Identify which cell holds the provided text, then report its [X, Y] central coordinate. 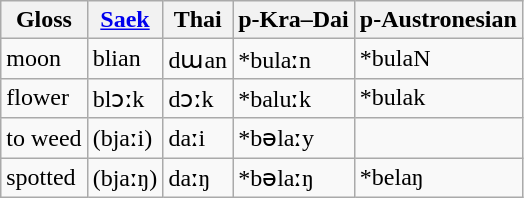
daːŋ [198, 178]
*baluːk [294, 98]
Saek [125, 20]
Gloss [44, 20]
daːi [198, 138]
blɔːk [125, 98]
dɔːk [198, 98]
(bjaːŋ) [125, 178]
*bəlaːŋ [294, 178]
flower [44, 98]
blian [125, 59]
dɯan [198, 59]
*bəlaːy [294, 138]
*bulak [438, 98]
spotted [44, 178]
*bulaN [438, 59]
*bulaːn [294, 59]
moon [44, 59]
p-Austronesian [438, 20]
(bjaːi) [125, 138]
p-Kra–Dai [294, 20]
Thai [198, 20]
to weed [44, 138]
*belaŋ [438, 178]
